Extract the [x, y] coordinate from the center of the cell holding the provided text.  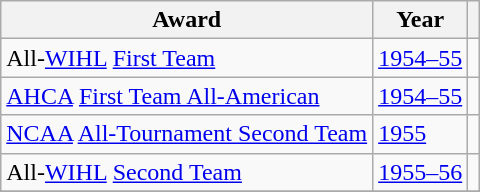
1955 [420, 134]
All-WIHL First Team [187, 58]
AHCA First Team All-American [187, 96]
1955–56 [420, 172]
Year [420, 20]
NCAA All-Tournament Second Team [187, 134]
All-WIHL Second Team [187, 172]
Award [187, 20]
